From the cell containing the given text, extract its center point as (X, Y) coordinate. 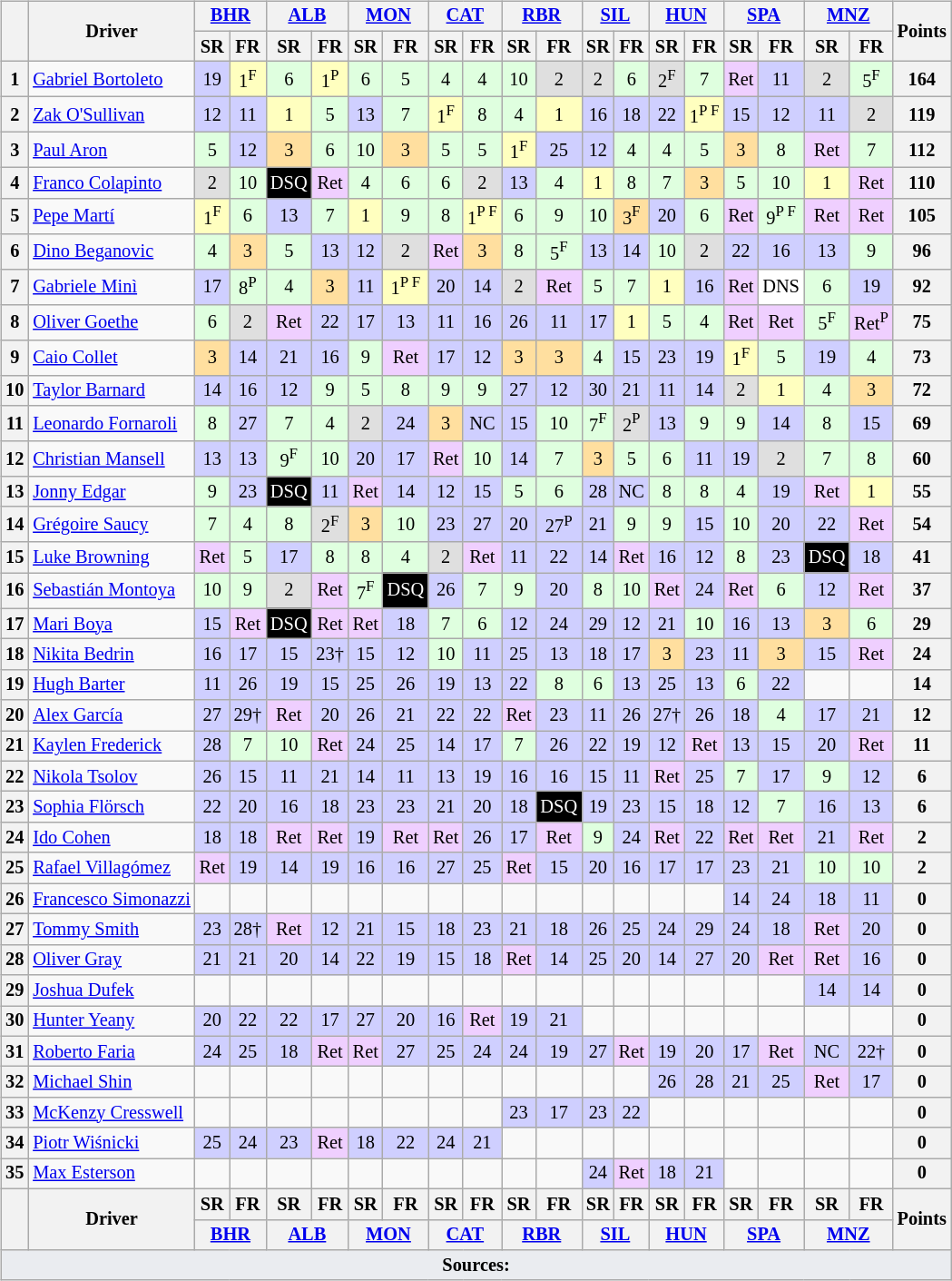
Nikita Bedrin (111, 655)
28† (248, 930)
Franco Colapinto (111, 183)
Gabriel Bortoleto (111, 80)
37 (922, 590)
Ido Cohen (111, 838)
22† (871, 1051)
McKenzy Cresswell (111, 1113)
Piotr Wiśnicki (111, 1143)
34 (15, 1143)
55 (922, 492)
112 (922, 151)
Paul Aron (111, 151)
Taylor Barnard (111, 390)
73 (922, 358)
27P (559, 525)
96 (922, 251)
164 (922, 80)
33 (15, 1113)
Grégoire Saucy (111, 525)
32 (15, 1082)
Francesco Simonazzi (111, 899)
Hugh Barter (111, 685)
Leonardo Fornaroli (111, 423)
1P (329, 80)
Christian Mansell (111, 459)
72 (922, 390)
Sebastián Montoya (111, 590)
2P (632, 423)
Nikola Tsolov (111, 776)
41 (922, 557)
Max Esterson (111, 1174)
Luke Browning (111, 557)
Hunter Yeany (111, 1021)
29† (248, 715)
69 (922, 423)
Tommy Smith (111, 930)
35 (15, 1174)
60 (922, 459)
Sources: (476, 1266)
9F (289, 459)
Michael Shin (111, 1082)
92 (922, 287)
119 (922, 114)
3F (632, 216)
Roberto Faria (111, 1051)
31 (15, 1051)
Gabriele Minì (111, 287)
Kaylen Frederick (111, 746)
Mari Boya (111, 624)
Zak O'Sullivan (111, 114)
8P (248, 287)
Jonny Edgar (111, 492)
110 (922, 183)
9P F (780, 216)
23† (329, 655)
27† (667, 715)
Rafael Villagómez (111, 868)
Alex García (111, 715)
105 (922, 216)
DNS (780, 287)
Dino Beganovic (111, 251)
Oliver Goethe (111, 321)
75 (922, 321)
Oliver Gray (111, 960)
54 (922, 525)
RetP (871, 321)
Sophia Flörsch (111, 807)
Pepe Martí (111, 216)
Joshua Dufek (111, 990)
Caio Collet (111, 358)
